Search for the cell housing the specified text and yield its (x, y) center coordinate. 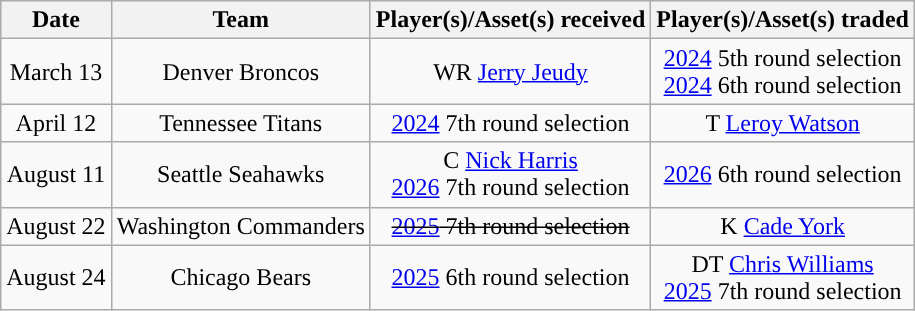
March 13 (56, 72)
K Cade York (783, 226)
2024 7th round selection (510, 123)
Seattle Seahawks (240, 174)
August 22 (56, 226)
Player(s)/Asset(s) traded (783, 20)
Denver Broncos (240, 72)
Player(s)/Asset(s) received (510, 20)
2025 6th round selection (510, 278)
2024 5th round selection2024 6th round selection (783, 72)
DT Chris Williams2025 7th round selection (783, 278)
April 12 (56, 123)
T Leroy Watson (783, 123)
August 11 (56, 174)
Date (56, 20)
WR Jerry Jeudy (510, 72)
August 24 (56, 278)
Washington Commanders (240, 226)
2025 7th round selection (510, 226)
C Nick Harris2026 7th round selection (510, 174)
Team (240, 20)
2026 6th round selection (783, 174)
Chicago Bears (240, 278)
Tennessee Titans (240, 123)
